Find where the given text appears and provide that cell's center as [X, Y] coordinate. 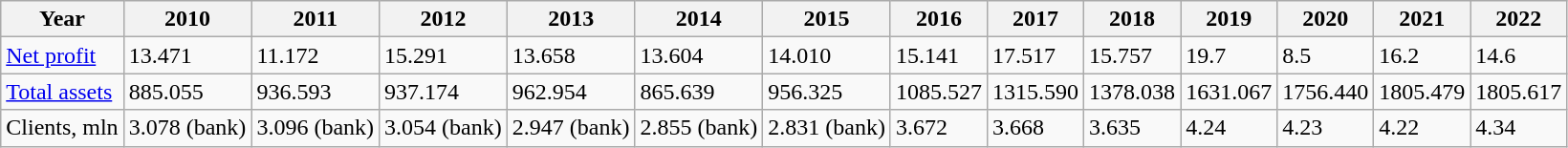
936.593 [316, 92]
13.471 [187, 55]
1315.590 [1034, 92]
3.635 [1132, 128]
3.078 (bank) [187, 128]
4.24 [1230, 128]
16.2 [1423, 55]
13.658 [571, 55]
8.5 [1325, 55]
3.054 (bank) [444, 128]
1805.479 [1423, 92]
2016 [939, 19]
962.954 [571, 92]
Year [62, 19]
15.291 [444, 55]
937.174 [444, 92]
Net profit [62, 55]
2.947 (bank) [571, 128]
17.517 [1034, 55]
3.668 [1034, 128]
1631.067 [1230, 92]
Total assets [62, 92]
14.6 [1518, 55]
14.010 [827, 55]
2.855 (bank) [699, 128]
2.831 (bank) [827, 128]
13.604 [699, 55]
2018 [1132, 19]
2022 [1518, 19]
2015 [827, 19]
2014 [699, 19]
4.34 [1518, 128]
2020 [1325, 19]
2012 [444, 19]
4.23 [1325, 128]
2017 [1034, 19]
2019 [1230, 19]
2010 [187, 19]
865.639 [699, 92]
15.757 [1132, 55]
11.172 [316, 55]
885.055 [187, 92]
1085.527 [939, 92]
956.325 [827, 92]
1378.038 [1132, 92]
1805.617 [1518, 92]
3.672 [939, 128]
2013 [571, 19]
3.096 (bank) [316, 128]
1756.440 [1325, 92]
4.22 [1423, 128]
2021 [1423, 19]
19.7 [1230, 55]
15.141 [939, 55]
Clients, mln [62, 128]
2011 [316, 19]
